Return [x, y] of the center of cell containing provided text 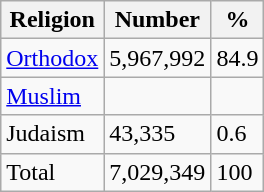
% [238, 20]
43,335 [158, 134]
84.9 [238, 58]
Total [52, 172]
Muslim [52, 96]
100 [238, 172]
7,029,349 [158, 172]
Judaism [52, 134]
5,967,992 [158, 58]
0.6 [238, 134]
Number [158, 20]
Religion [52, 20]
Orthodox [52, 58]
